Scan for the cell matching the given text and deliver its [x, y] coordinate at center. 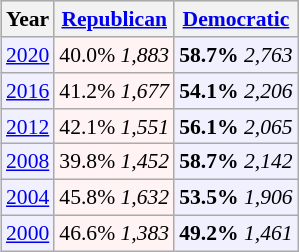
2012 [28, 126]
41.2% 1,677 [114, 91]
45.8% 1,632 [114, 197]
2016 [28, 91]
49.2% 1,461 [236, 233]
40.0% 1,883 [114, 55]
Republican [114, 19]
53.5% 1,906 [236, 197]
54.1% 2,206 [236, 91]
Democratic [236, 19]
42.1% 1,551 [114, 126]
2008 [28, 162]
58.7% 2,142 [236, 162]
2004 [28, 197]
39.8% 1,452 [114, 162]
2000 [28, 233]
46.6% 1,383 [114, 233]
58.7% 2,763 [236, 55]
56.1% 2,065 [236, 126]
2020 [28, 55]
Year [28, 19]
